Extract the (X, Y) coordinate from the center of the cell holding the provided text.  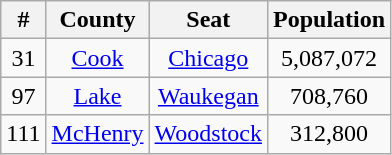
Seat (208, 20)
312,800 (330, 134)
31 (24, 58)
5,087,072 (330, 58)
111 (24, 134)
Cook (98, 58)
708,760 (330, 96)
McHenry (98, 134)
County (98, 20)
97 (24, 96)
Chicago (208, 58)
# (24, 20)
Population (330, 20)
Waukegan (208, 96)
Woodstock (208, 134)
Lake (98, 96)
